Identify which cell holds the provided text, then report its [X, Y] central coordinate. 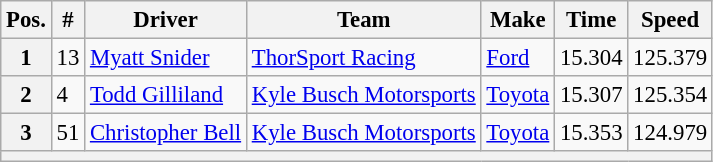
Todd Gilliland [166, 95]
ThorSport Racing [364, 58]
4 [68, 95]
51 [68, 133]
Make [518, 20]
Myatt Snider [166, 58]
# [68, 20]
Time [592, 20]
125.354 [670, 95]
2 [26, 95]
Ford [518, 58]
15.307 [592, 95]
Pos. [26, 20]
15.353 [592, 133]
Christopher Bell [166, 133]
124.979 [670, 133]
Driver [166, 20]
3 [26, 133]
Speed [670, 20]
Team [364, 20]
13 [68, 58]
1 [26, 58]
15.304 [592, 58]
125.379 [670, 58]
